From the cell containing the given text, extract its center point as (x, y) coordinate. 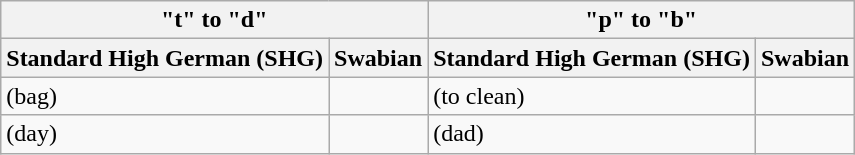
(dad) (592, 134)
(to clean) (592, 96)
(bag) (165, 96)
(day) (165, 134)
"p" to "b" (642, 20)
"t" to "d" (214, 20)
